Pinpoint the cell where the given text exists, returning its (x, y) midpoint coordinate. 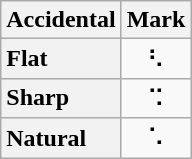
Accidental (61, 20)
⠣ (156, 59)
Sharp (61, 98)
Natural (61, 138)
Flat (61, 59)
Mark (156, 20)
⠡ (156, 138)
⠩ (156, 98)
